Provide the [X, Y] coordinate of the cell's center where the given text is located.  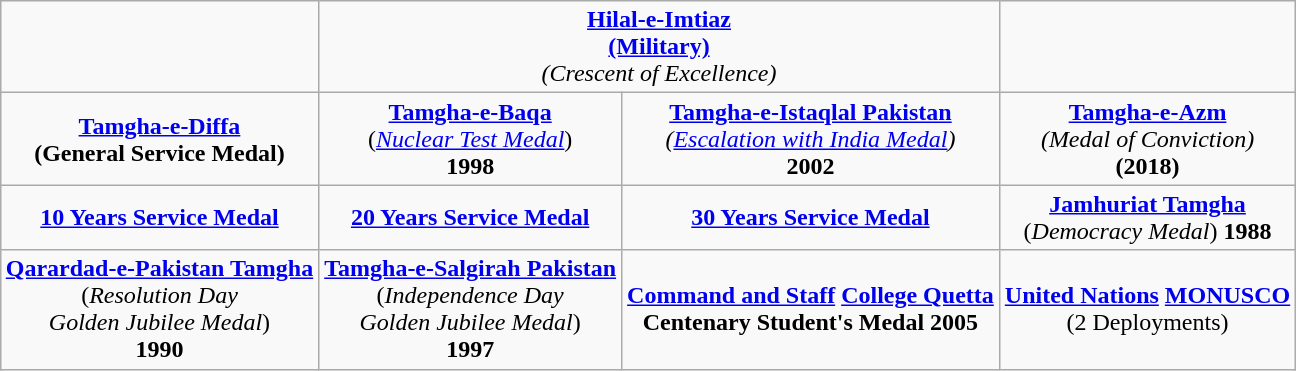
Jamhuriat Tamgha(Democracy Medal) 1988 [1147, 218]
20 Years Service Medal [470, 218]
Tamgha-e-Baqa(Nuclear Test Medal)1998 [470, 139]
Hilal-e-Imtiaz(Military)(Crescent of Excellence) [660, 47]
Tamgha-e-Istaqlal Pakistan(Escalation with India Medal)2002 [811, 139]
10 Years Service Medal [159, 218]
Qarardad-e-Pakistan Tamgha(Resolution DayGolden Jubilee Medal)1990 [159, 310]
Tamgha-e-Salgirah Pakistan(Independence DayGolden Jubilee Medal)1997 [470, 310]
United Nations MONUSCO(2 Deployments) [1147, 310]
Tamgha-e-Azm(Medal of Conviction)(2018) [1147, 139]
Command and Staff College QuettaCentenary Student's Medal 2005 [811, 310]
30 Years Service Medal [811, 218]
Tamgha-e-Diffa(General Service Medal) [159, 139]
